Return the (x, y) coordinate for the center point of the cell that contains the specified text.  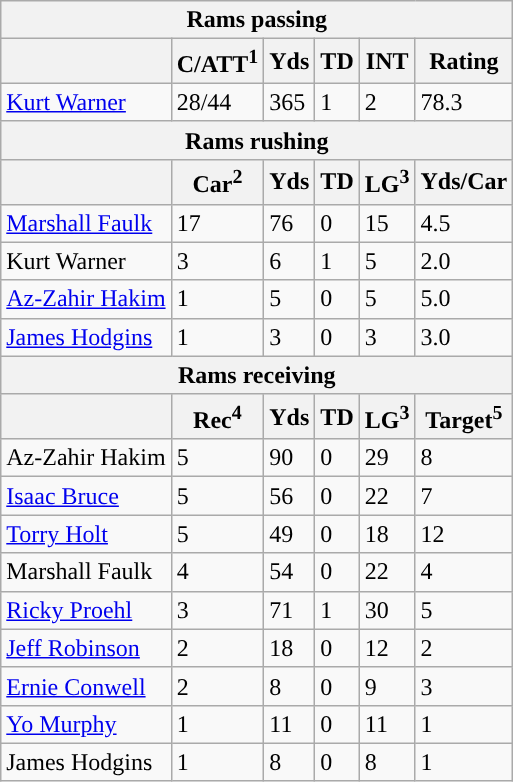
Rating (464, 62)
4.5 (464, 223)
76 (290, 223)
17 (218, 223)
Rams passing (257, 20)
Ernie Conwell (86, 686)
71 (290, 610)
9 (387, 686)
Isaac Bruce (86, 496)
30 (387, 610)
78.3 (464, 102)
Yo Murphy (86, 724)
Rec4 (218, 416)
15 (387, 223)
Rams rushing (257, 140)
54 (290, 572)
28/44 (218, 102)
365 (290, 102)
Rams receiving (257, 375)
6 (290, 261)
49 (290, 534)
Car2 (218, 182)
56 (290, 496)
7 (464, 496)
90 (290, 458)
Jeff Robinson (86, 648)
29 (387, 458)
Target5 (464, 416)
3.0 (464, 337)
5.0 (464, 299)
Torry Holt (86, 534)
Ricky Proehl (86, 610)
2.0 (464, 261)
C/ATT1 (218, 62)
Yds/Car (464, 182)
INT (387, 62)
